Identify which cell holds the provided text, then report its (X, Y) central coordinate. 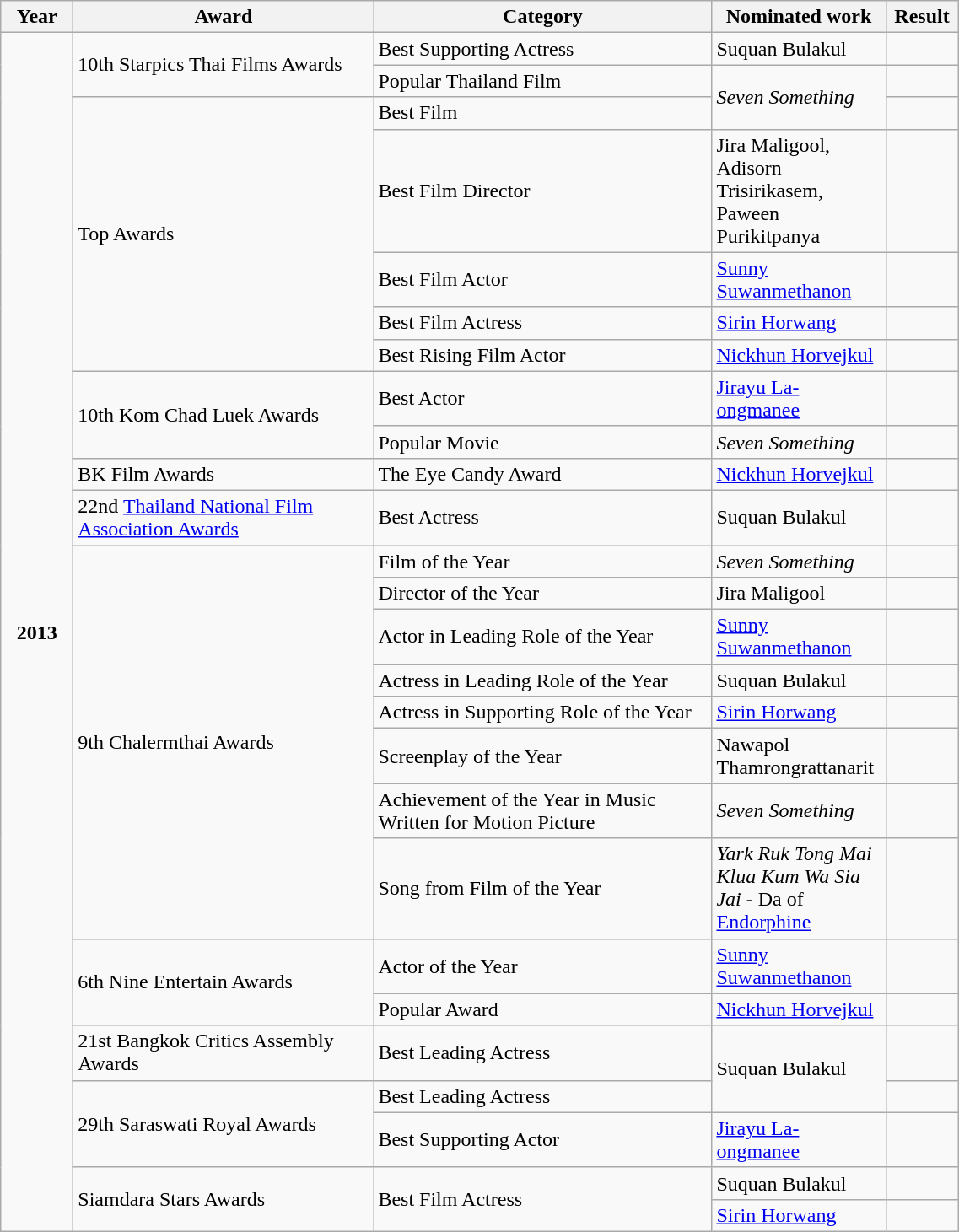
Film of the Year (543, 561)
Top Awards (224, 234)
Best Actor (543, 398)
Popular Award (543, 1009)
22nd Thailand National Film Association Awards (224, 518)
Nawapol Thamrongrattanarit (799, 756)
Category (543, 17)
29th Saraswati Royal Awards (224, 1123)
BK Film Awards (224, 474)
Jira Maligool, Adisorn Trisirikasem, Paween Purikitpanya (799, 191)
10th Starpics Thai Films Awards (224, 65)
Actress in Supporting Role of the Year (543, 713)
Best Film Director (543, 191)
9th Chalermthai Awards (224, 741)
Best Supporting Actress (543, 49)
Jira Maligool (799, 594)
Nominated work (799, 17)
Year (37, 17)
Award (224, 17)
Result (922, 17)
Best Rising Film Actor (543, 355)
Popular Movie (543, 442)
Actor in Leading Role of the Year (543, 638)
Popular Thailand Film (543, 81)
Yark Ruk Tong Mai Klua Kum Wa Sia Jai - Da of Endorphine (799, 889)
The Eye Candy Award (543, 474)
Achievement of the Year in Music Written for Motion Picture (543, 811)
2013 (37, 632)
21st Bangkok Critics Assembly Awards (224, 1052)
Screenplay of the Year (543, 756)
Best Film (543, 113)
Director of the Year (543, 594)
Actor of the Year (543, 966)
6th Nine Entertain Awards (224, 982)
Best Film Actor (543, 280)
10th Kom Chad Luek Awards (224, 415)
Best Supporting Actor (543, 1140)
Best Actress (543, 518)
Actress in Leading Role of the Year (543, 681)
Song from Film of the Year (543, 889)
Siamdara Stars Awards (224, 1199)
